Return the (x, y) coordinate for the center point of the cell that contains the specified text.  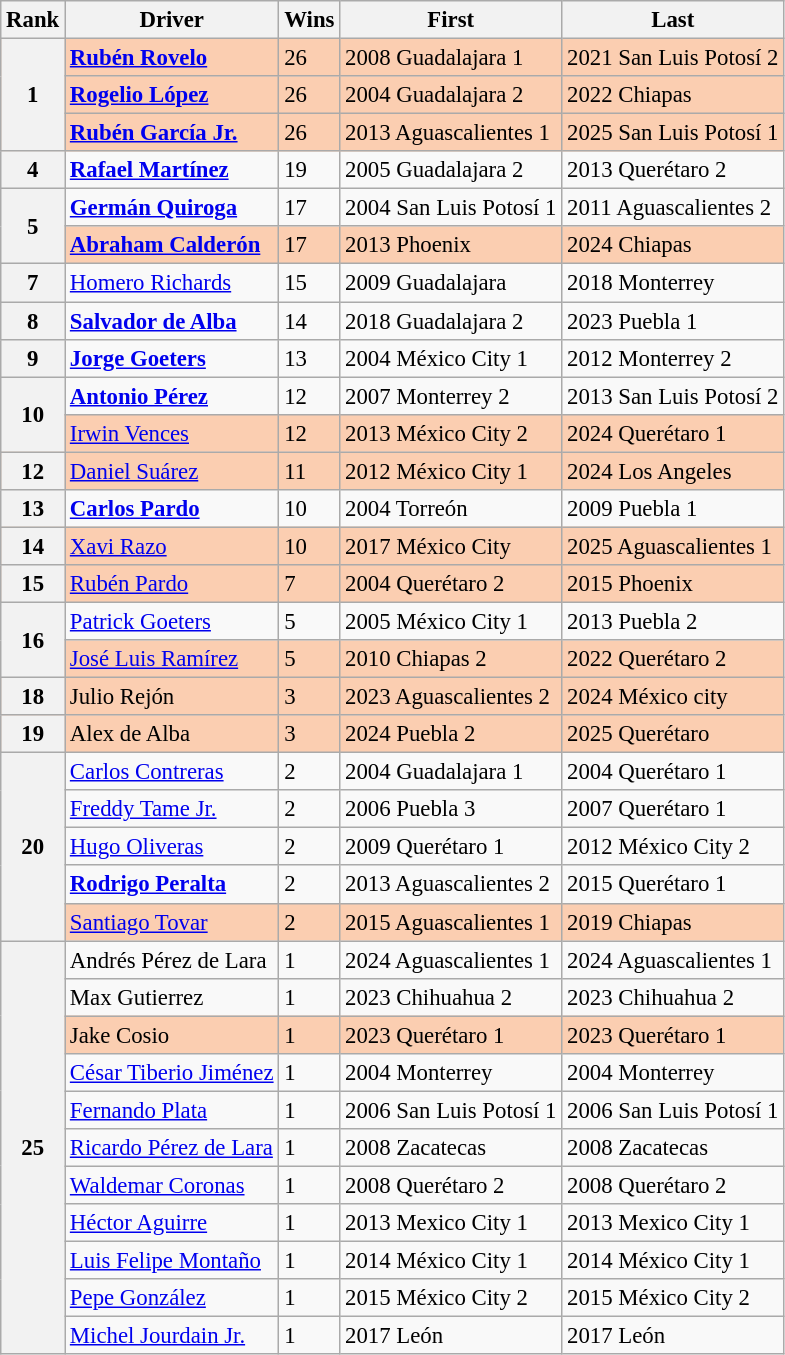
2009 Querétaro 1 (451, 847)
2015 Querétaro 1 (673, 885)
2018 Guadalajara 2 (451, 321)
2017 México City (451, 546)
Homero Richards (172, 283)
2007 Querétaro 1 (673, 809)
Salvador de Alba (172, 321)
2024 Chiapas (673, 245)
Jorge Goeters (172, 358)
2004 Torreón (451, 509)
Last (673, 20)
2005 México City 1 (451, 621)
2024 Los Angeles (673, 471)
2004 Querétaro 1 (673, 772)
Julio Rejón (172, 697)
Rodrigo Peralta (172, 885)
Pepe González (172, 1298)
Carlos Contreras (172, 772)
9 (33, 358)
Alex de Alba (172, 734)
Luis Felipe Montaño (172, 1261)
José Luis Ramírez (172, 659)
Rafael Martínez (172, 170)
2025 Aguascalientes 1 (673, 546)
Xavi Razo (172, 546)
Ricardo Pérez de Lara (172, 1148)
2021 San Luis Potosí 2 (673, 58)
2011 Aguascalientes 2 (673, 208)
Santiago Tovar (172, 922)
Driver (172, 20)
2024 México city (673, 697)
2004 Guadalajara 1 (451, 772)
Rubén Rovelo (172, 58)
2015 Phoenix (673, 584)
2008 Guadalajara 1 (451, 58)
2022 Querétaro 2 (673, 659)
2025 Querétaro (673, 734)
Michel Jourdain Jr. (172, 1336)
Héctor Aguirre (172, 1223)
2004 Guadalajara 2 (451, 95)
Rank (33, 20)
2004 Querétaro 2 (451, 584)
Hugo Oliveras (172, 847)
2018 Monterrey (673, 283)
2024 Puebla 2 (451, 734)
First (451, 20)
2013 Aguascalientes 2 (451, 885)
Irwin Vences (172, 433)
2013 San Luis Potosí 2 (673, 396)
2010 Chiapas 2 (451, 659)
2004 San Luis Potosí 1 (451, 208)
2005 Guadalajara 2 (451, 170)
Patrick Goeters (172, 621)
20 (33, 847)
2013 Querétaro 2 (673, 170)
2015 Aguascalientes 1 (451, 922)
Waldemar Coronas (172, 1185)
Andrés Pérez de Lara (172, 960)
Germán Quiroga (172, 208)
2009 Guadalajara (451, 283)
Freddy Tame Jr. (172, 809)
11 (310, 471)
2024 Querétaro 1 (673, 433)
2013 Aguascalientes 1 (451, 133)
Fernando Plata (172, 1110)
2022 Chiapas (673, 95)
2012 México City 2 (673, 847)
2012 Monterrey 2 (673, 358)
Rogelio López (172, 95)
Daniel Suárez (172, 471)
2007 Monterrey 2 (451, 396)
2009 Puebla 1 (673, 509)
César Tiberio Jiménez (172, 1073)
Rubén García Jr. (172, 133)
Antonio Pérez (172, 396)
2019 Chiapas (673, 922)
Jake Cosio (172, 1035)
Wins (310, 20)
18 (33, 697)
2013 México City 2 (451, 433)
Rubén Pardo (172, 584)
2023 Puebla 1 (673, 321)
4 (33, 170)
2004 México City 1 (451, 358)
Carlos Pardo (172, 509)
2025 San Luis Potosí 1 (673, 133)
2023 Aguascalientes 2 (451, 697)
2013 Phoenix (451, 245)
8 (33, 321)
2006 Puebla 3 (451, 809)
2012 México City 1 (451, 471)
Max Gutierrez (172, 997)
16 (33, 640)
2013 Puebla 2 (673, 621)
25 (33, 1148)
Abraham Calderón (172, 245)
